Find where the given text appears and provide that cell's center as [X, Y] coordinate. 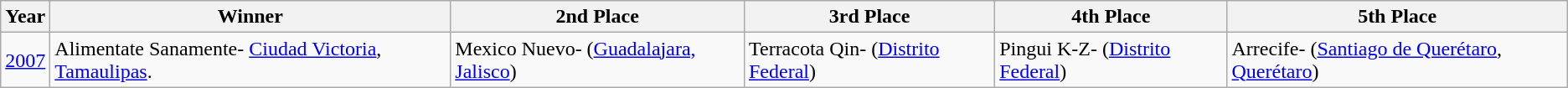
5th Place [1397, 17]
Year [25, 17]
3rd Place [869, 17]
Winner [250, 17]
2007 [25, 60]
Mexico Nuevo- (Guadalajara, Jalisco) [598, 60]
2nd Place [598, 17]
Alimentate Sanamente- Ciudad Victoria, Tamaulipas. [250, 60]
Pingui K-Z- (Distrito Federal) [1111, 60]
Arrecife- (Santiago de Querétaro, Querétaro) [1397, 60]
Terracota Qin- (Distrito Federal) [869, 60]
4th Place [1111, 17]
